Extract the [x, y] coordinate from the center of the cell holding the provided text.  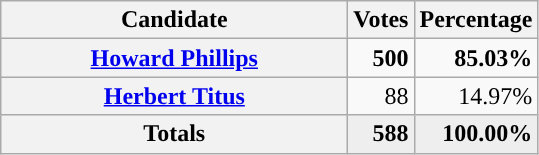
Herbert Titus [174, 96]
Totals [174, 134]
588 [381, 134]
500 [381, 58]
Howard Phillips [174, 58]
100.00% [476, 134]
14.97% [476, 96]
Percentage [476, 20]
85.03% [476, 58]
Candidate [174, 20]
Votes [381, 20]
88 [381, 96]
